Pinpoint the cell where the given text exists, returning its (X, Y) midpoint coordinate. 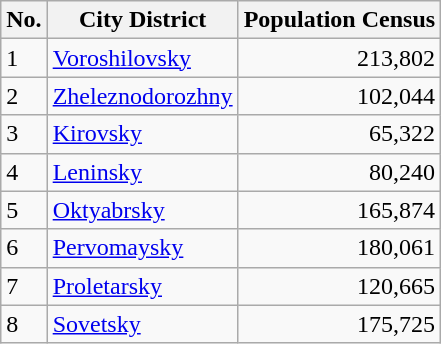
165,874 (339, 210)
Proletarsky (142, 286)
80,240 (339, 172)
8 (24, 324)
Oktyabrsky (142, 210)
City District (142, 20)
120,665 (339, 286)
5 (24, 210)
65,322 (339, 134)
102,044 (339, 96)
213,802 (339, 58)
175,725 (339, 324)
Voroshilovsky (142, 58)
Kirovsky (142, 134)
1 (24, 58)
Pervomaysky (142, 248)
6 (24, 248)
180,061 (339, 248)
3 (24, 134)
Zheleznodorozhny (142, 96)
4 (24, 172)
No. (24, 20)
7 (24, 286)
Leninsky (142, 172)
Sovetsky (142, 324)
2 (24, 96)
Population Census (339, 20)
